Locate the cell with the specified text and output its (X, Y) center coordinate. 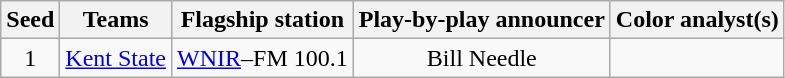
Play-by-play announcer (482, 20)
1 (30, 58)
Bill Needle (482, 58)
Teams (116, 20)
Color analyst(s) (697, 20)
Flagship station (263, 20)
Kent State (116, 58)
WNIR–FM 100.1 (263, 58)
Seed (30, 20)
